Determine the (X, Y) coordinate at the center of the cell enclosing the given text.  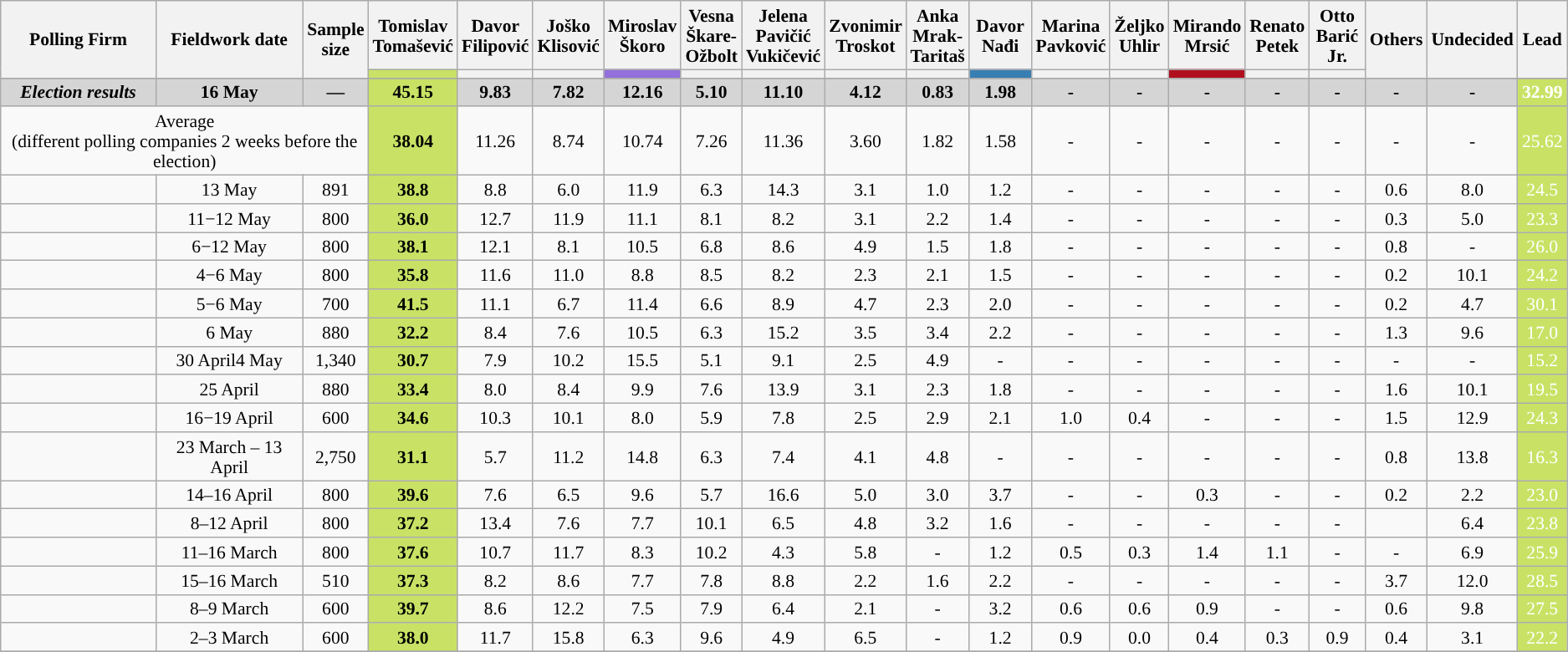
0.83 (937, 92)
1.82 (937, 141)
5.10 (711, 92)
7.26 (711, 141)
12.16 (642, 92)
11–16 March (229, 552)
25 April (229, 390)
10.3 (495, 418)
23.0 (1542, 495)
23.8 (1542, 523)
2,750 (335, 456)
Others (1397, 39)
9.9 (642, 390)
4−6 May (229, 275)
7.82 (568, 92)
6.0 (568, 190)
6.9 (1472, 552)
26.0 (1542, 247)
9.83 (495, 92)
11.26 (495, 141)
Otto Barić Jr. (1336, 35)
25.62 (1542, 141)
12.1 (495, 247)
45.15 (413, 92)
5.8 (865, 552)
11.36 (783, 141)
22.2 (1542, 638)
11.2 (568, 456)
12.2 (568, 609)
Jelena Pavičić Vukičević (783, 35)
37.6 (413, 552)
5.1 (711, 360)
6.8 (711, 247)
Lead (1542, 39)
1.3 (1397, 332)
9.1 (783, 360)
10.74 (642, 141)
Davor Nađi (1000, 35)
Marina Pavković (1070, 35)
13 May (229, 190)
1.58 (1000, 141)
38.04 (413, 141)
24.3 (1542, 418)
510 (335, 580)
14–16 April (229, 495)
6.7 (568, 303)
7.5 (642, 609)
12.7 (495, 218)
1,340 (335, 360)
16.6 (783, 495)
Zvonimir Troskot (865, 35)
32.2 (413, 332)
9.8 (1472, 609)
41.5 (413, 303)
34.6 (413, 418)
15.5 (642, 360)
1.1 (1277, 552)
25.9 (1542, 552)
Average(different polling companies 2 weeks before the election) (185, 141)
13.4 (495, 523)
3.4 (937, 332)
6.6 (711, 303)
Tomislav Tomašević (413, 35)
1.98 (1000, 92)
14.3 (783, 190)
11.6 (495, 275)
8.3 (642, 552)
Vesna Škare-Ožbolt (711, 35)
8.5 (711, 275)
2.9 (937, 418)
11−12 May (229, 218)
Davor Filipović (495, 35)
24.5 (1542, 190)
6−12 May (229, 247)
11.4 (642, 303)
Undecided (1472, 39)
8–9 March (229, 609)
28.5 (1542, 580)
39.7 (413, 609)
35.8 (413, 275)
3.60 (865, 141)
6 May (229, 332)
5.9 (711, 418)
30.7 (413, 360)
2–3 March (229, 638)
Fieldwork date (229, 39)
16 May (229, 92)
0.5 (1070, 552)
38.0 (413, 638)
12.9 (1472, 418)
37.3 (413, 580)
32.99 (1542, 92)
700 (335, 303)
7.4 (783, 456)
— (335, 92)
37.2 (413, 523)
39.6 (413, 495)
19.5 (1542, 390)
15–16 March (229, 580)
13.9 (783, 390)
4.3 (783, 552)
38.1 (413, 247)
3.5 (865, 332)
24.2 (1542, 275)
Željko Uhlir (1139, 35)
33.4 (413, 390)
16.3 (1542, 456)
27.5 (1542, 609)
36.0 (413, 218)
38.8 (413, 190)
14.8 (642, 456)
Polling Firm (79, 39)
Renato Petek (1277, 35)
2.0 (1000, 303)
Mirando Mrsić (1208, 35)
13.8 (1472, 456)
8–12 April (229, 523)
30 April4 May (229, 360)
12.0 (1472, 580)
Miroslav Škoro (642, 35)
8.74 (568, 141)
30.1 (1542, 303)
11.0 (568, 275)
16−19 April (229, 418)
4.1 (865, 456)
Anka Mrak-Taritaš (937, 35)
8.9 (783, 303)
17.0 (1542, 332)
0.0 (1139, 638)
Election results (79, 92)
4.12 (865, 92)
11.10 (783, 92)
Sample size (335, 39)
3.0 (937, 495)
Joško Klisović (568, 35)
10.7 (495, 552)
891 (335, 190)
23.3 (1542, 218)
23 March – 13 April (229, 456)
5−6 May (229, 303)
15.8 (568, 638)
31.1 (413, 456)
